Find where the given text appears and provide that cell's center as (X, Y) coordinate. 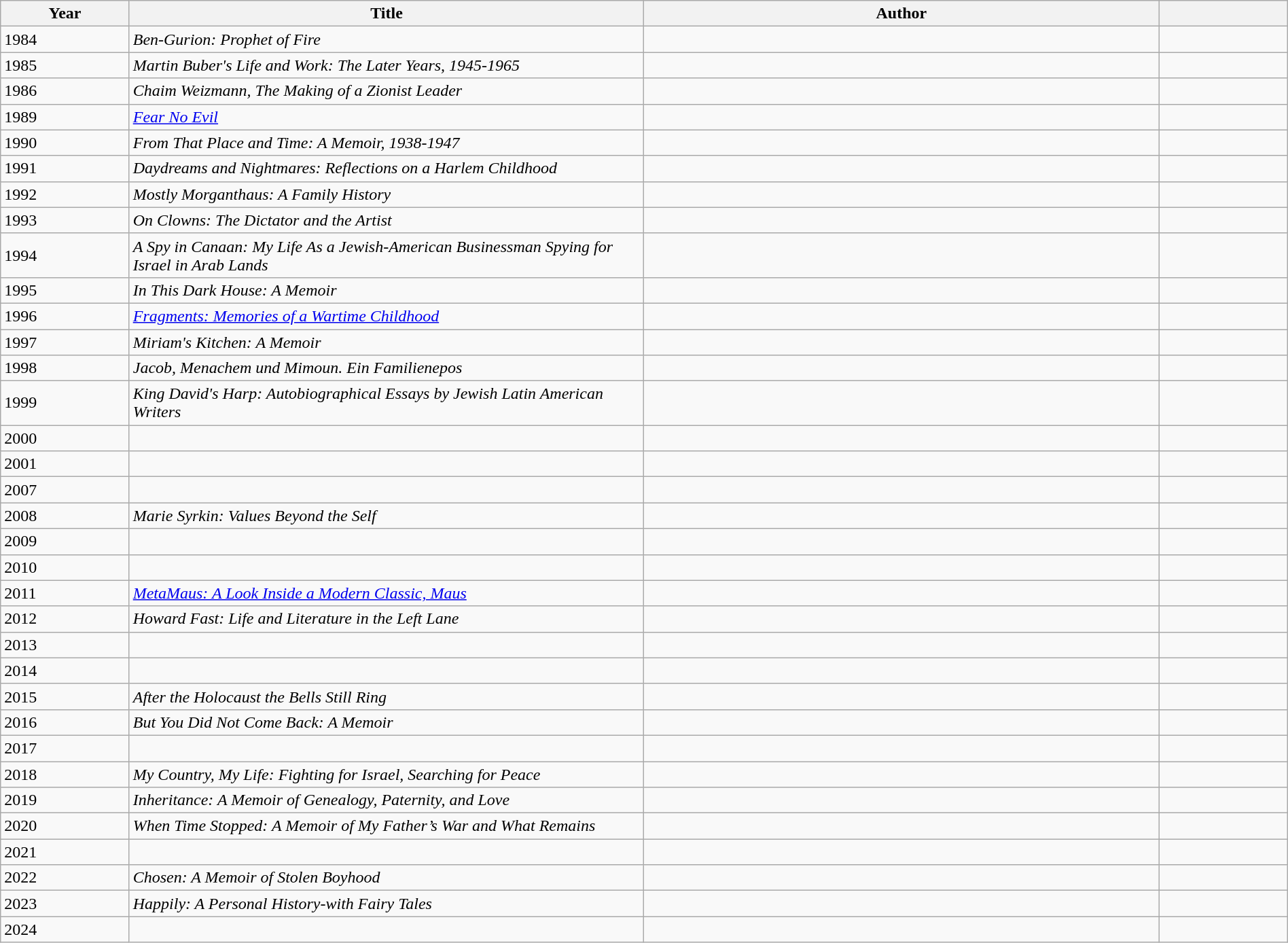
2007 (65, 490)
1994 (65, 255)
2010 (65, 567)
On Clowns: The Dictator and the Artist (387, 220)
Fragments: Memories of a Wartime Childhood (387, 316)
MetaMaus: A Look Inside a Modern Classic, Maus (387, 593)
Miriam's Kitchen: A Memoir (387, 342)
After the Holocaust the Bells Still Ring (387, 696)
1995 (65, 290)
2020 (65, 826)
2011 (65, 593)
Martin Buber's Life and Work: The Later Years, 1945-1965 (387, 65)
2000 (65, 438)
My Country, My Life: Fighting for Israel, Searching for Peace (387, 774)
1989 (65, 117)
Marie Syrkin: Values Beyond the Self (387, 516)
2016 (65, 722)
Title (387, 14)
1991 (65, 168)
Daydreams and Nightmares: Reflections on a Harlem Childhood (387, 168)
Chosen: A Memoir of Stolen Boyhood (387, 878)
1985 (65, 65)
2024 (65, 929)
1992 (65, 194)
1998 (65, 368)
2001 (65, 464)
2021 (65, 852)
Fear No Evil (387, 117)
Howard Fast: Life and Literature in the Left Lane (387, 619)
2009 (65, 541)
2015 (65, 696)
Year (65, 14)
In This Dark House: A Memoir (387, 290)
2019 (65, 800)
A Spy in Canaan: My Life As a Jewish-American Businessman Spying for Israel in Arab Lands (387, 255)
2012 (65, 619)
Chaim Weizmann, The Making of a Zionist Leader (387, 91)
2008 (65, 516)
2022 (65, 878)
King David's Harp: Autobiographical Essays by Jewish Latin American Writers (387, 404)
But You Did Not Come Back: A Memoir (387, 722)
2017 (65, 748)
1996 (65, 316)
Happily: A Personal History-with Fairy Tales (387, 904)
1999 (65, 404)
1993 (65, 220)
2018 (65, 774)
1984 (65, 39)
From That Place and Time: A Memoir, 1938-1947 (387, 143)
2014 (65, 671)
2013 (65, 645)
When Time Stopped: A Memoir of My Father’s War and What Remains (387, 826)
Jacob, Menachem und Mimoun. Ein Familienepos (387, 368)
Author (901, 14)
2023 (65, 904)
Ben-Gurion: Prophet of Fire (387, 39)
Inheritance: A Memoir of Genealogy, Paternity, and Love (387, 800)
1990 (65, 143)
Mostly Morganthaus: A Family History (387, 194)
1986 (65, 91)
1997 (65, 342)
